Output the (x, y) coordinate of the center of the cell containing the given text.  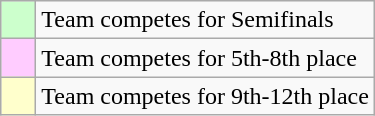
Team competes for Semifinals (206, 20)
Team competes for 9th-12th place (206, 96)
Team competes for 5th-8th place (206, 58)
